For the text-containing cell, return its midpoint in [X, Y] coordinate format. 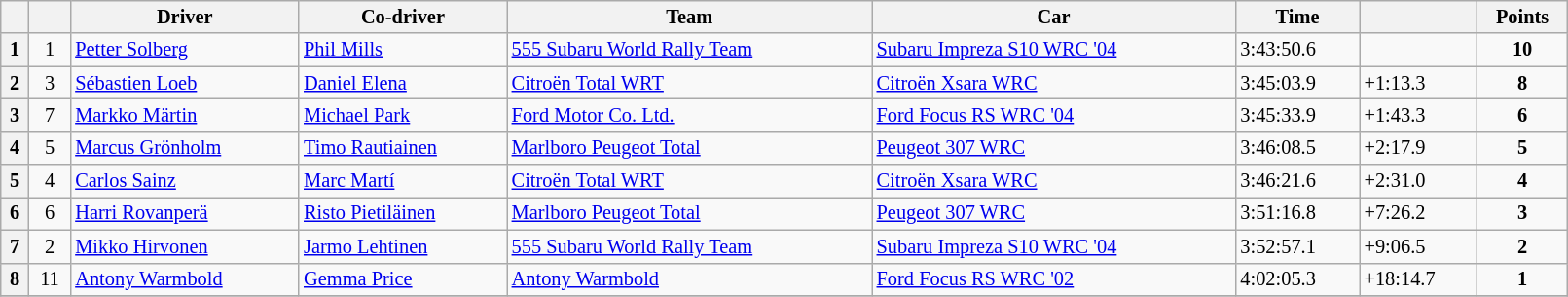
Sébastien Loeb [185, 83]
Time [1296, 17]
Mikko Hirvonen [185, 246]
4:02:05.3 [1296, 279]
Risto Pietiläinen [403, 213]
Harri Rovanperä [185, 213]
+1:13.3 [1419, 83]
Driver [185, 17]
+2:31.0 [1419, 181]
Carlos Sainz [185, 181]
Points [1522, 17]
Team [689, 17]
Gemma Price [403, 279]
Timo Rautiainen [403, 148]
10 [1522, 50]
Petter Solberg [185, 50]
Ford Focus RS WRC '04 [1054, 115]
3:45:33.9 [1296, 115]
+1:43.3 [1419, 115]
3:52:57.1 [1296, 246]
11 [51, 279]
Phil Mills [403, 50]
+2:17.9 [1419, 148]
Ford Motor Co. Ltd. [689, 115]
3:45:03.9 [1296, 83]
3:46:08.5 [1296, 148]
3:51:16.8 [1296, 213]
+7:26.2 [1419, 213]
Co-driver [403, 17]
3:46:21.6 [1296, 181]
Jarmo Lehtinen [403, 246]
+9:06.5 [1419, 246]
Markko Märtin [185, 115]
Michael Park [403, 115]
3:43:50.6 [1296, 50]
Car [1054, 17]
+18:14.7 [1419, 279]
Marcus Grönholm [185, 148]
Daniel Elena [403, 83]
Marc Martí [403, 181]
Ford Focus RS WRC '02 [1054, 279]
